Identify which cell holds the provided text, then report its [x, y] central coordinate. 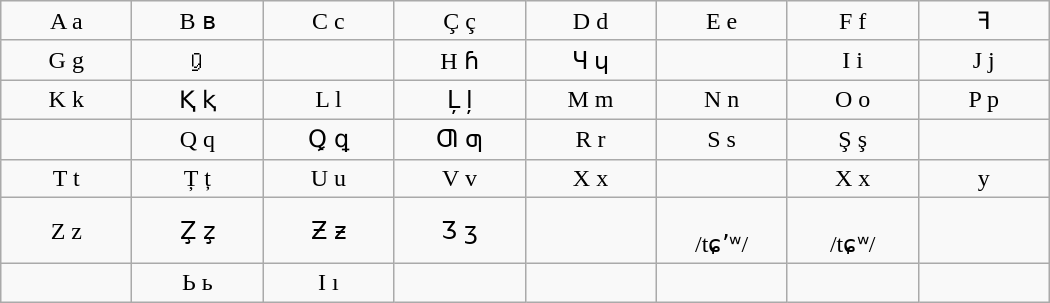
T t [66, 178]
Ț ț [198, 178]
J j [984, 60]
Ɥ ɥ [590, 60]
y [984, 178]
B ʙ [198, 21]
Ɡ [198, 60]
Ꝗ ꝗ [328, 139]
M m [590, 100]
Ç ç [460, 21]
Ь ь [198, 283]
G g [66, 60]
V v [460, 178]
D d [590, 21]
Z z [66, 230]
S s [722, 139]
F f [852, 21]
P p [984, 100]
Ⱪ ⱪ [198, 100]
Ƶ ƶ [328, 230]
I ı [328, 283]
R r [590, 139]
Ş ş [852, 139]
H ɦ [460, 60]
O o [852, 100]
N n [722, 100]
ꟻ [984, 21]
U u [328, 178]
L l [328, 100]
A a [66, 21]
Ƣ ƣ [460, 139]
C c [328, 21]
Ʒ ʒ [460, 230]
E e [722, 21]
/tɕʼʷ/ [722, 230]
Q q [198, 139]
L̦ l̦ [460, 100]
Z̧ z̧ [198, 230]
I i [852, 60]
K k [66, 100]
/tɕʷ/ [852, 230]
